Scan for the cell matching the given text and deliver its [x, y] coordinate at center. 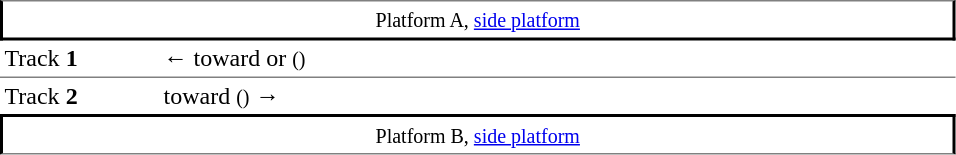
Track 2 [80, 96]
Track 1 [80, 59]
← toward or () [557, 59]
Platform A, side platform [478, 20]
Platform B, side platform [478, 134]
toward () → [557, 96]
